Find where the given text appears and provide that cell's center as [x, y] coordinate. 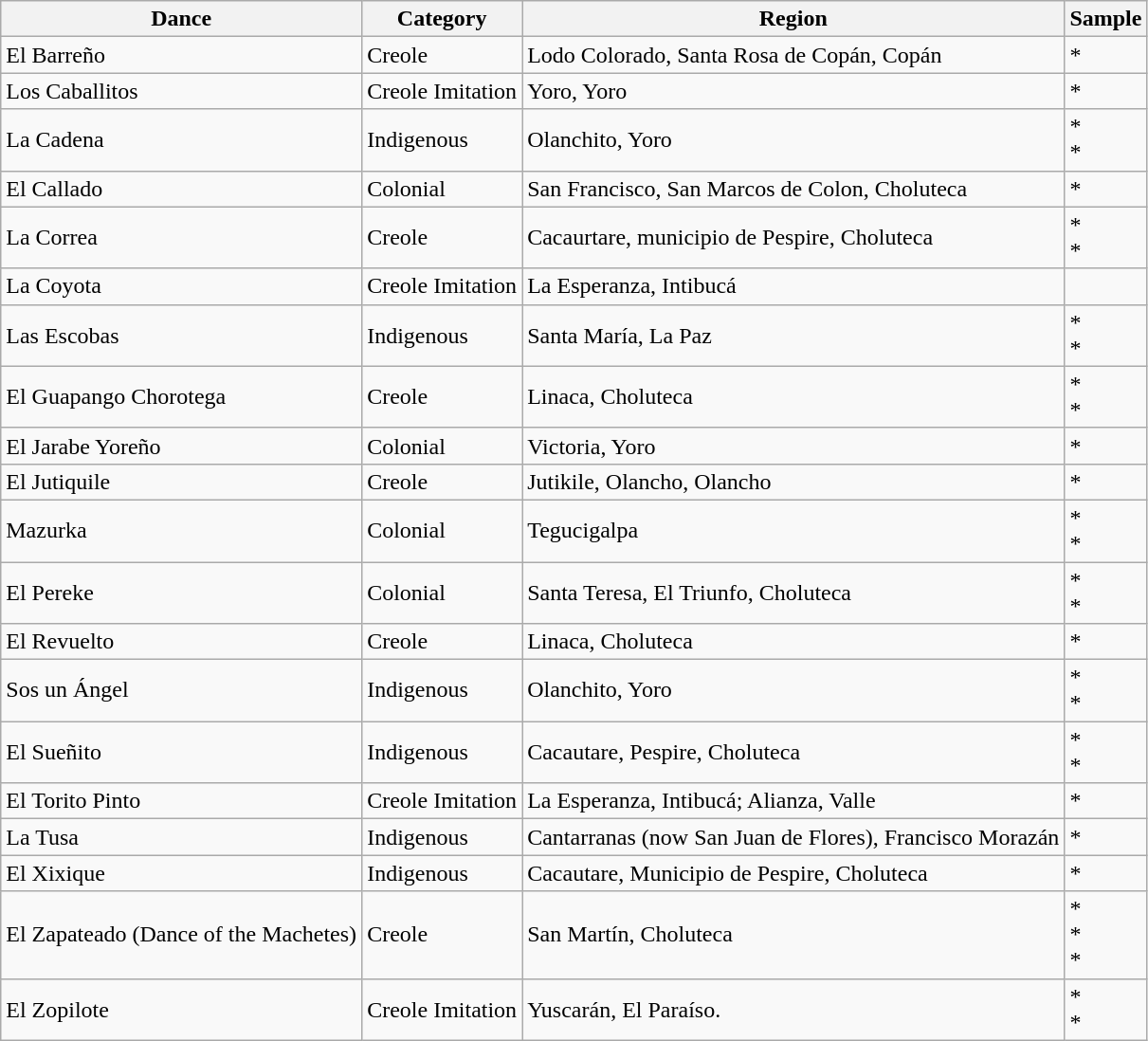
Tegucigalpa [793, 531]
Category [442, 19]
Las Escobas [182, 336]
Cacautare, Pespire, Choluteca [793, 753]
Region [793, 19]
Cacaurtare, municipio de Pespire, Choluteca [793, 237]
San Francisco, San Marcos de Colon, Choluteca [793, 189]
El Jutiquile [182, 482]
El Jarabe Yoreño [182, 446]
Mazurka [182, 531]
Dance [182, 19]
Lodo Colorado, Santa Rosa de Copán, Copán [793, 55]
Santa Teresa, El Triunfo, Choluteca [793, 592]
El Pereke [182, 592]
Yuscarán, El Paraíso. [793, 1009]
La Esperanza, Intibucá; Alianza, Valle [793, 801]
* * * [1105, 935]
El Barreño [182, 55]
Victoria, Yoro [793, 446]
Santa María, La Paz [793, 336]
La Cadena [182, 140]
Los Caballitos [182, 91]
Jutikile, Olancho, Olancho [793, 482]
Sos un Ángel [182, 690]
El Callado [182, 189]
El Torito Pinto [182, 801]
El Guapango Chorotega [182, 396]
Cantarranas (now San Juan de Flores), Francisco Morazán [793, 837]
El Xixique [182, 873]
El Zapateado (Dance of the Machetes) [182, 935]
Sample [1105, 19]
Cacautare, Municipio de Pespire, Choluteca [793, 873]
La Tusa [182, 837]
La Correa [182, 237]
La Esperanza, Intibucá [793, 286]
Yoro, Yoro [793, 91]
El Zopilote [182, 1009]
El Sueñito [182, 753]
El Revuelto [182, 642]
La Coyota [182, 286]
San Martín, Choluteca [793, 935]
